Return (x, y) of the center of cell containing provided text 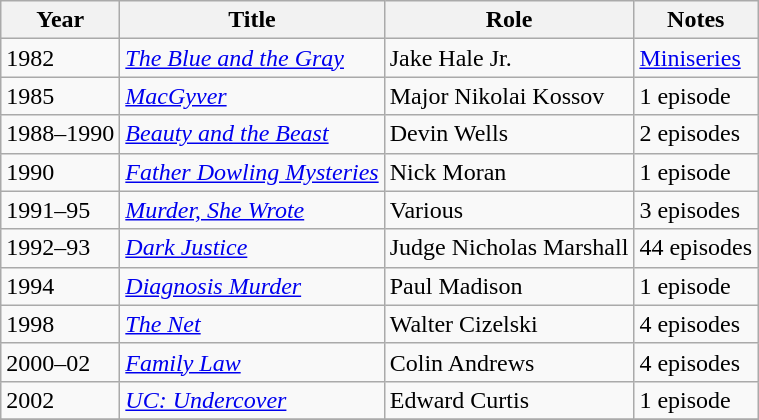
MacGyver (252, 96)
3 episodes (696, 210)
The Blue and the Gray (252, 58)
1985 (60, 96)
1990 (60, 172)
Judge Nicholas Marshall (509, 248)
Colin Andrews (509, 362)
Year (60, 20)
2002 (60, 400)
Devin Wells (509, 134)
Major Nikolai Kossov (509, 96)
Title (252, 20)
Murder, She Wrote (252, 210)
1998 (60, 324)
Role (509, 20)
Paul Madison (509, 286)
44 episodes (696, 248)
Notes (696, 20)
Dark Justice (252, 248)
The Net (252, 324)
Jake Hale Jr. (509, 58)
Nick Moran (509, 172)
UC: Undercover (252, 400)
2 episodes (696, 134)
Diagnosis Murder (252, 286)
Father Dowling Mysteries (252, 172)
1988–1990 (60, 134)
Walter Cizelski (509, 324)
Beauty and the Beast (252, 134)
Various (509, 210)
1991–95 (60, 210)
1982 (60, 58)
Edward Curtis (509, 400)
1994 (60, 286)
Family Law (252, 362)
Miniseries (696, 58)
2000–02 (60, 362)
1992–93 (60, 248)
